Extract the (X, Y) coordinate from the center of the cell holding the provided text.  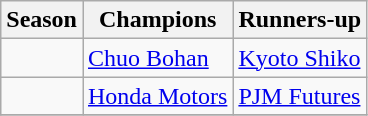
Honda Motors (157, 96)
Champions (157, 20)
PJM Futures (300, 96)
Runners-up (300, 20)
Chuo Bohan (157, 58)
Kyoto Shiko (300, 58)
Season (42, 20)
